Output the (X, Y) coordinate of the center of the cell containing the given text.  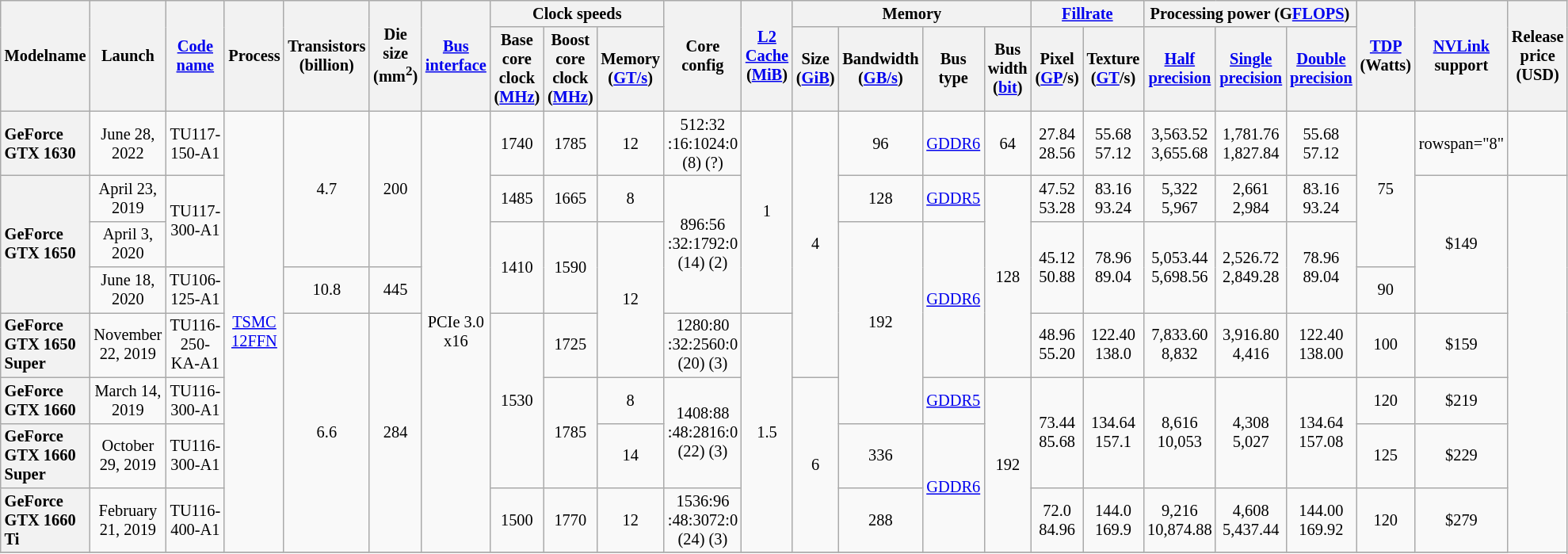
Core config (703, 55)
Boost core clock (MHz) (570, 69)
27.84 28.56 (1057, 143)
336 (880, 456)
Texture (GT/s) (1113, 69)
445 (395, 290)
90 (1386, 290)
1725 (570, 345)
TU117-300-A1 (195, 220)
Single precision (1250, 69)
April 23, 2019 (128, 198)
6 (815, 464)
122.40138.0 (1113, 345)
GeForce GTX 1630 (46, 143)
144.00169.92 (1322, 520)
1536:96 :48:3072:0 (24) (3) (703, 520)
96 (880, 143)
75 (1386, 189)
TSMC12FFN (254, 331)
rowspan="8" (1461, 143)
$159 (1461, 345)
125 (1386, 456)
Half precision (1179, 69)
5,053.445,698.56 (1179, 266)
3,916.804,416 (1250, 345)
Modelname (46, 55)
Bus interface (456, 55)
Bus width (bit) (1008, 69)
GeForce GTX 1660 (46, 400)
GeForce GTX 1660 Ti (46, 520)
1770 (570, 520)
5,3225,967 (1179, 198)
June 28, 2022 (128, 143)
1,781.761,827.84 (1250, 143)
1408:88 :48:2816:0 (22) (3) (703, 433)
134.64157.1 (1113, 433)
3,563.523,655.68 (1179, 143)
TU116-250-KA-A1 (195, 345)
Processing power (GFLOPS) (1249, 13)
1280:80 :32:2560:0 (20) (3) (703, 345)
48.9655.20 (1057, 345)
1410 (517, 266)
1665 (570, 198)
512:32 :16:1024:0 (8) (?) (703, 143)
TU117-150-A1 (195, 143)
1530 (517, 399)
GeForce GTX 1650 (46, 244)
GeForce GTX 1650 Super (46, 345)
4,3085,027 (1250, 433)
9,21610,874.88 (1179, 520)
4 (815, 244)
1740 (517, 143)
PCIe 3.0 x16 (456, 331)
64 (1008, 143)
1590 (570, 266)
2,526.722,849.28 (1250, 266)
72.084.96 (1057, 520)
1 (767, 212)
4.7 (326, 189)
4,6085,437.44 (1250, 520)
8,61610,053 (1179, 433)
200 (395, 189)
134.64157.08 (1322, 433)
1500 (517, 520)
1485 (517, 198)
Size (GiB) (815, 69)
2,6612,984 (1250, 198)
45.1250.88 (1057, 266)
NVLink support (1461, 55)
Double precision (1322, 69)
14 (631, 456)
$279 (1461, 520)
GeForce GTX 1660 Super (46, 456)
Die size (mm2) (395, 55)
TU106-125-A1 (195, 290)
1.5 (767, 433)
Transistors (billion) (326, 55)
10.8 (326, 290)
Process (254, 55)
122.40138.00 (1322, 345)
100 (1386, 345)
Memory (GT/s) (631, 69)
TU116-400-A1 (195, 520)
March 14, 2019 (128, 400)
6.6 (326, 433)
Pixel (GP/s) (1057, 69)
Code name (195, 55)
896:56 :32:1792:0 (14) (2) (703, 244)
83.16 93.24 (1113, 198)
288 (880, 520)
73.4485.68 (1057, 433)
June 18, 2020 (128, 290)
47.5253.28 (1057, 198)
Memory (912, 13)
February 21, 2019 (128, 520)
Fillrate (1088, 13)
144.0169.9 (1113, 520)
$219 (1461, 400)
L2 Cache (MiB) (767, 55)
Base core clock (MHz) (517, 69)
83.1693.24 (1322, 198)
TDP (Watts) (1386, 55)
Launch (128, 55)
Release price (USD) (1537, 55)
Clock speeds (577, 13)
April 3, 2020 (128, 244)
October 29, 2019 (128, 456)
$149 (1461, 244)
Bandwidth (GB/s) (880, 69)
$229 (1461, 456)
November 22, 2019 (128, 345)
7,833.60 8,832 (1179, 345)
284 (395, 433)
Bus type (953, 69)
